From the cell containing the given text, extract its center point as [X, Y] coordinate. 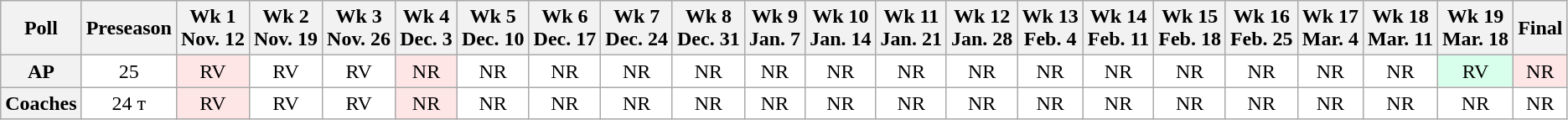
Wk 11 Jan. 21 [911, 29]
Wk 4 Dec. 3 [427, 29]
Wk 8 Dec. 31 [708, 29]
Wk 1 Nov. 12 [213, 29]
Poll [41, 29]
Wk 3 Nov. 26 [359, 29]
25 [129, 71]
AP [41, 71]
Wk 7 Dec. 24 [637, 29]
Wk 12 Jan. 28 [981, 29]
Wk 13 Feb. 4 [1050, 29]
Preseason [129, 29]
Wk 17 Mar. 4 [1330, 29]
Wk 5 Dec. 10 [493, 29]
Coaches [41, 103]
Wk 6 Dec. 17 [565, 29]
Wk 15 Feb. 18 [1190, 29]
Wk 18 Mar. 11 [1401, 29]
24 т [129, 103]
Wk 14 Feb. 11 [1118, 29]
Wk 10 Jan. 14 [841, 29]
Final [1540, 29]
Wk 9 Jan. 7 [774, 29]
Wk 19 Mar. 18 [1475, 29]
Wk 2 Nov. 19 [285, 29]
Wk 16 Feb. 25 [1261, 29]
